Search for the cell housing the specified text and yield its (x, y) center coordinate. 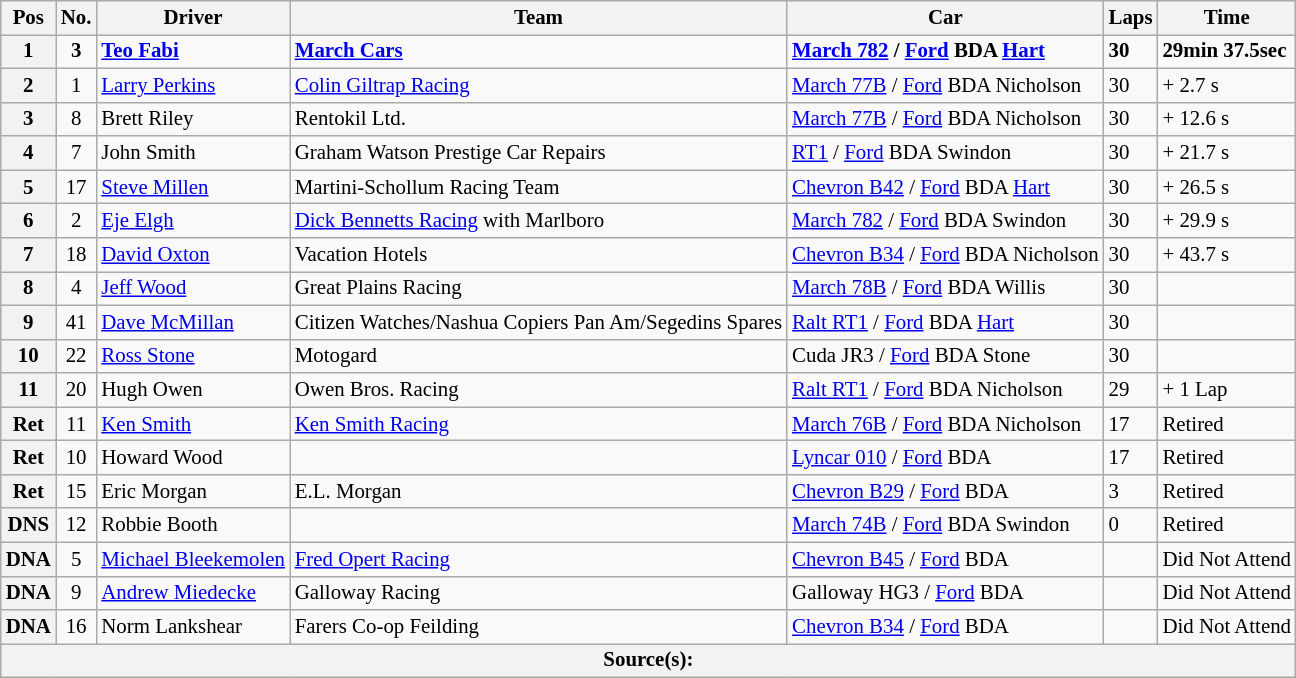
March 782 / Ford BDA Swindon (945, 221)
Great Plains Racing (538, 288)
David Oxton (192, 255)
Howard Wood (192, 458)
6 (28, 221)
12 (76, 525)
Ralt RT1 / Ford BDA Hart (945, 322)
15 (76, 491)
Brett Riley (192, 119)
Eje Elgh (192, 221)
DNS (28, 525)
Graham Watson Prestige Car Repairs (538, 153)
Car (945, 18)
E.L. Morgan (538, 491)
Michael Bleekemolen (192, 559)
March Cars (538, 51)
+ 2.7 s (1226, 85)
Chevron B34 / Ford BDA Nicholson (945, 255)
March 76B / Ford BDA Nicholson (945, 424)
Jeff Wood (192, 288)
Fred Opert Racing (538, 559)
Time (1226, 18)
Chevron B29 / Ford BDA (945, 491)
Galloway Racing (538, 593)
Hugh Owen (192, 390)
Rentokil Ltd. (538, 119)
Norm Lankshear (192, 627)
+ 21.7 s (1226, 153)
Teo Fabi (192, 51)
Motogard (538, 356)
Andrew Miedecke (192, 593)
Martini-Schollum Racing Team (538, 187)
Pos (28, 18)
Steve Millen (192, 187)
Dave McMillan (192, 322)
16 (76, 627)
18 (76, 255)
No. (76, 18)
20 (76, 390)
Ken Smith Racing (538, 424)
+ 43.7 s (1226, 255)
29 (1131, 390)
+ 26.5 s (1226, 187)
Cuda JR3 / Ford BDA Stone (945, 356)
Farers Co-op Feilding (538, 627)
Vacation Hotels (538, 255)
+ 29.9 s (1226, 221)
Ross Stone (192, 356)
+ 12.6 s (1226, 119)
Eric Morgan (192, 491)
29min 37.5sec (1226, 51)
0 (1131, 525)
Chevron B42 / Ford BDA Hart (945, 187)
Colin Giltrap Racing (538, 85)
John Smith (192, 153)
Ken Smith (192, 424)
Larry Perkins (192, 85)
Robbie Booth (192, 525)
Laps (1131, 18)
March 74B / Ford BDA Swindon (945, 525)
Ralt RT1 / Ford BDA Nicholson (945, 390)
Owen Bros. Racing (538, 390)
Dick Bennetts Racing with Marlboro (538, 221)
Galloway HG3 / Ford BDA (945, 593)
March 78B / Ford BDA Willis (945, 288)
+ 1 Lap (1226, 390)
RT1 / Ford BDA Swindon (945, 153)
Source(s): (648, 661)
Lyncar 010 / Ford BDA (945, 458)
Citizen Watches/Nashua Copiers Pan Am/Segedins Spares (538, 322)
22 (76, 356)
Chevron B45 / Ford BDA (945, 559)
41 (76, 322)
Driver (192, 18)
Chevron B34 / Ford BDA (945, 627)
March 782 / Ford BDA Hart (945, 51)
Team (538, 18)
